Pinpoint the cell where the given text exists, returning its [x, y] midpoint coordinate. 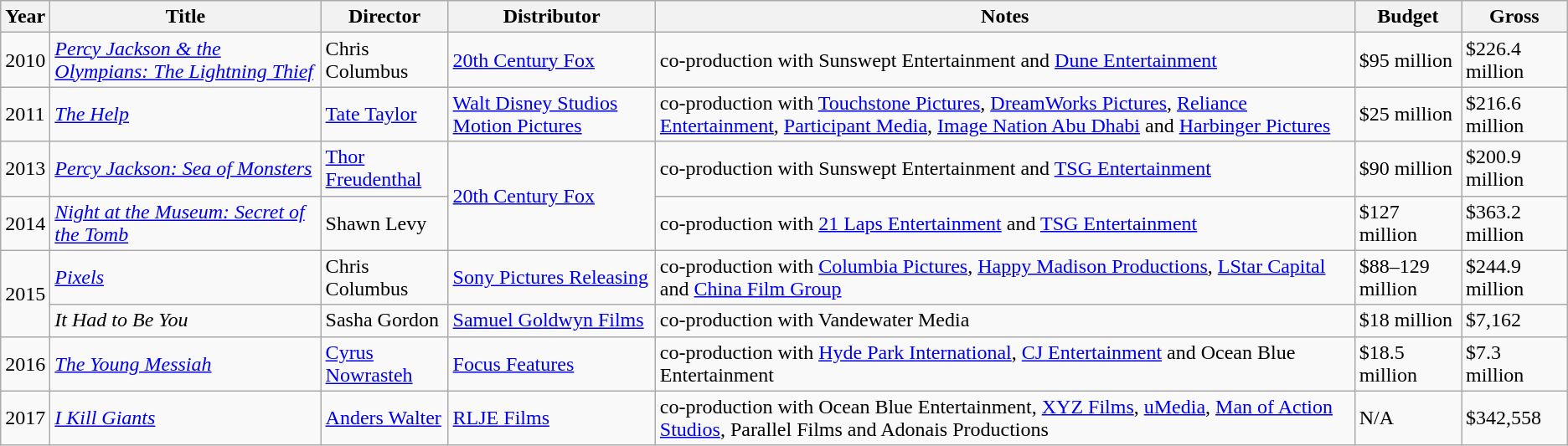
$7,162 [1514, 320]
Focus Features [551, 363]
Notes [1005, 17]
$18.5 million [1407, 363]
$90 million [1407, 169]
Night at the Museum: Secret of the Tomb [186, 223]
Sony Pictures Releasing [551, 278]
2014 [25, 223]
2017 [25, 418]
$342,558 [1514, 418]
$200.9 million [1514, 169]
$216.6 million [1514, 114]
Tate Taylor [384, 114]
Distributor [551, 17]
Anders Walter [384, 418]
N/A [1407, 418]
$363.2 million [1514, 223]
co-production with 21 Laps Entertainment and TSG Entertainment [1005, 223]
Percy Jackson & the Olympians: The Lightning Thief [186, 60]
$127 million [1407, 223]
$25 million [1407, 114]
$7.3 million [1514, 363]
Title [186, 17]
Cyrus Nowrasteh [384, 363]
The Help [186, 114]
Percy Jackson: Sea of Monsters [186, 169]
co-production with Sunswept Entertainment and TSG Entertainment [1005, 169]
RLJE Films [551, 418]
$88–129 million [1407, 278]
Thor Freudenthal [384, 169]
Director [384, 17]
co-production with Touchstone Pictures, DreamWorks Pictures, Reliance Entertainment, Participant Media, Image Nation Abu Dhabi and Harbinger Pictures [1005, 114]
co-production with Vandewater Media [1005, 320]
Sasha Gordon [384, 320]
Shawn Levy [384, 223]
It Had to Be You [186, 320]
2016 [25, 363]
co-production with Hyde Park International, CJ Entertainment and Ocean Blue Entertainment [1005, 363]
Gross [1514, 17]
$244.9 million [1514, 278]
The Young Messiah [186, 363]
$95 million [1407, 60]
Samuel Goldwyn Films [551, 320]
Pixels [186, 278]
co-production with Columbia Pictures, Happy Madison Productions, LStar Capital and China Film Group [1005, 278]
co-production with Ocean Blue Entertainment, XYZ Films, uMedia, Man of Action Studios, Parallel Films and Adonais Productions [1005, 418]
2013 [25, 169]
Budget [1407, 17]
co-production with Sunswept Entertainment and Dune Entertainment [1005, 60]
2010 [25, 60]
Year [25, 17]
Walt Disney Studios Motion Pictures [551, 114]
2011 [25, 114]
I Kill Giants [186, 418]
$226.4 million [1514, 60]
$18 million [1407, 320]
2015 [25, 293]
